Extract the (x, y) coordinate from the center of the cell holding the provided text.  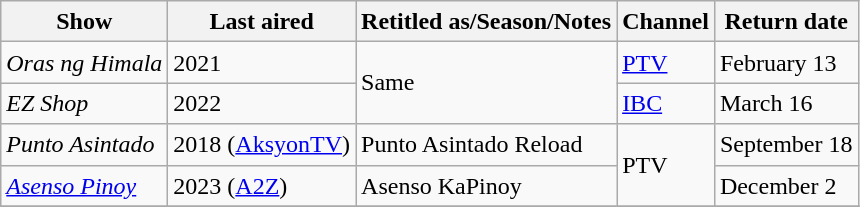
Oras ng Himala (84, 62)
September 18 (786, 144)
Punto Asintado (84, 144)
EZ Shop (84, 104)
March 16 (786, 104)
2018 (AksyonTV) (262, 144)
IBC (666, 104)
Asenso KaPinoy (486, 186)
Retitled as/Season/Notes (486, 22)
2023 (A2Z) (262, 186)
2022 (262, 104)
December 2 (786, 186)
February 13 (786, 62)
Show (84, 22)
Same (486, 83)
Punto Asintado Reload (486, 144)
Last aired (262, 22)
Channel (666, 22)
Return date (786, 22)
Asenso Pinoy (84, 186)
2021 (262, 62)
